Extract the [X, Y] coordinate from the center of the cell holding the provided text.  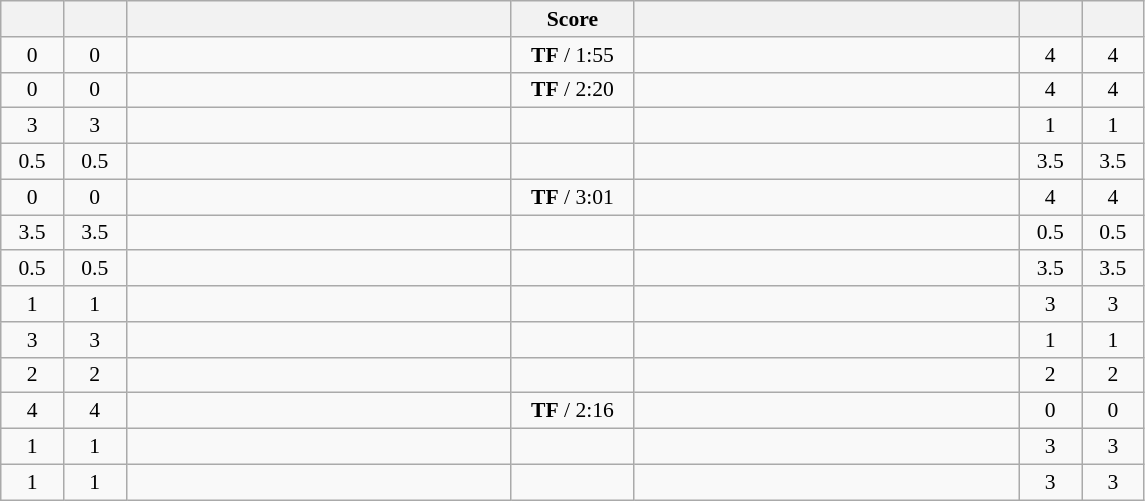
TF / 2:20 [572, 90]
Score [572, 19]
TF / 2:16 [572, 411]
TF / 1:55 [572, 55]
TF / 3:01 [572, 197]
